Detect which cell encompasses the target text, then output its [X, Y] center coordinate. 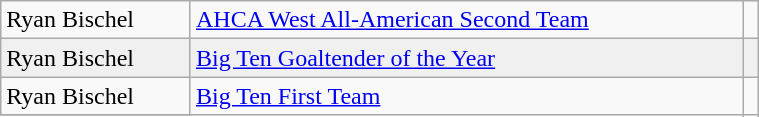
AHCA West All-American Second Team [466, 20]
Big Ten Goaltender of the Year [466, 58]
Big Ten First Team [466, 96]
